Determine the [X, Y] coordinate at the center of the cell enclosing the given text.  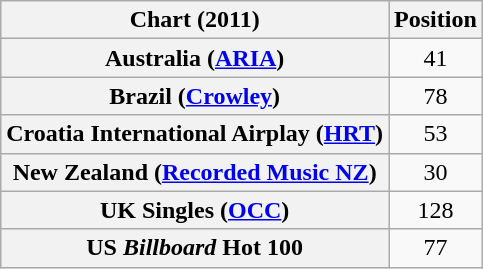
Croatia International Airplay (HRT) [195, 134]
Position [436, 20]
77 [436, 248]
41 [436, 58]
53 [436, 134]
30 [436, 172]
US Billboard Hot 100 [195, 248]
UK Singles (OCC) [195, 210]
Chart (2011) [195, 20]
New Zealand (Recorded Music NZ) [195, 172]
Brazil (Crowley) [195, 96]
128 [436, 210]
Australia (ARIA) [195, 58]
78 [436, 96]
